Scan for the cell matching the given text and deliver its [X, Y] coordinate at center. 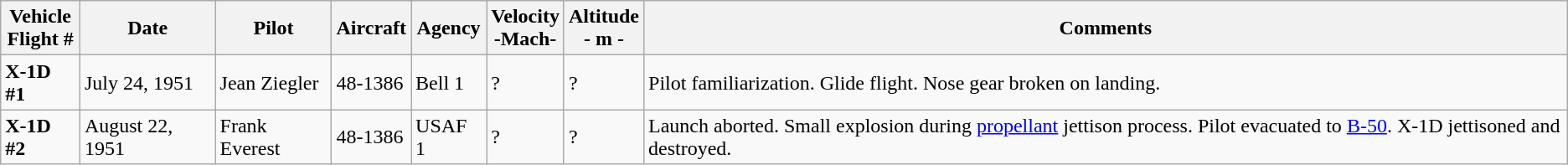
Pilot familiarization. Glide flight. Nose gear broken on landing. [1106, 82]
X-1D #1 [40, 82]
Frank Everest [273, 137]
Jean Ziegler [273, 82]
Pilot [273, 28]
Comments [1106, 28]
July 24, 1951 [147, 82]
USAF 1 [449, 137]
Velocity-Mach- [526, 28]
X-1D #2 [40, 137]
Altitude- m - [603, 28]
Aircraft [372, 28]
Date [147, 28]
Agency [449, 28]
Bell 1 [449, 82]
Launch aborted. Small explosion during propellant jettison process. Pilot evacuated to B-50. X-1D jettisoned and destroyed. [1106, 137]
August 22, 1951 [147, 137]
VehicleFlight # [40, 28]
